Return the (x, y) coordinate for the center point of the cell that contains the specified text.  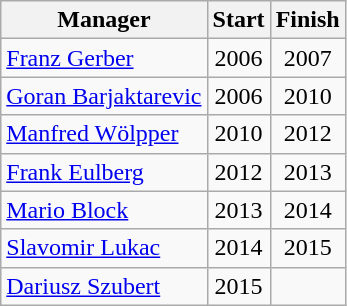
Mario Block (104, 210)
Manfred Wölpper (104, 134)
Frank Eulberg (104, 172)
Franz Gerber (104, 58)
2007 (308, 58)
Start (238, 20)
Goran Barjaktarevic (104, 96)
Dariusz Szubert (104, 286)
Slavomir Lukac (104, 248)
Manager (104, 20)
Finish (308, 20)
